Return [x, y] of the center of cell containing provided text 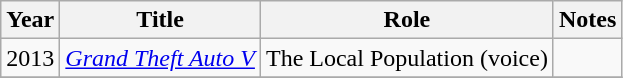
Role [406, 20]
The Local Population (voice) [406, 58]
Year [30, 20]
Grand Theft Auto V [160, 58]
Title [160, 20]
Notes [587, 20]
2013 [30, 58]
